Search for the cell housing the specified text and yield its [x, y] center coordinate. 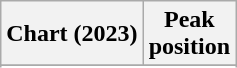
Peakposition [189, 34]
Chart (2023) [72, 34]
